Pinpoint the cell where the given text exists, returning its (X, Y) midpoint coordinate. 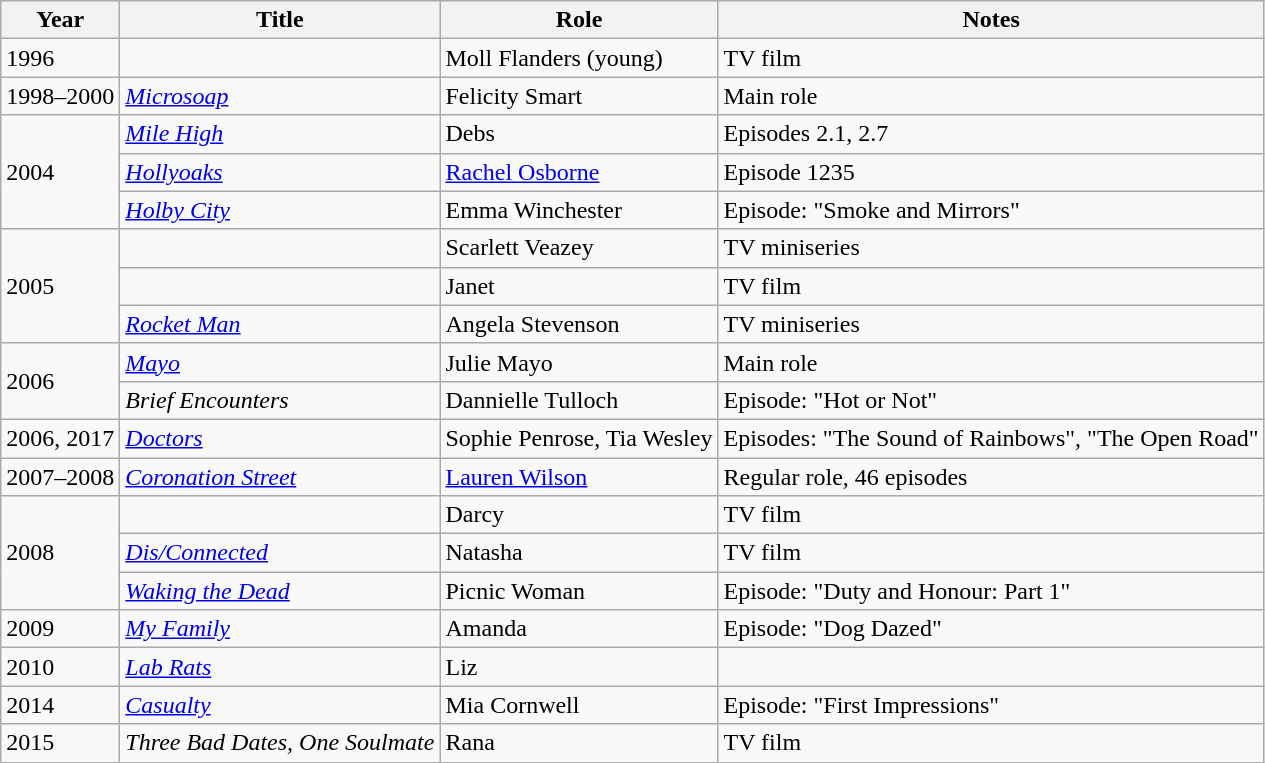
Amanda (579, 629)
Darcy (579, 515)
2005 (60, 286)
Janet (579, 286)
Three Bad Dates, One Soulmate (280, 743)
Rachel Osborne (579, 172)
Title (280, 20)
Casualty (280, 705)
Mile High (280, 134)
2009 (60, 629)
2014 (60, 705)
2008 (60, 553)
Liz (579, 667)
Lab Rats (280, 667)
Episode: "Hot or Not" (991, 400)
Lauren Wilson (579, 477)
Episode: "Duty and Honour: Part 1" (991, 591)
2015 (60, 743)
Angela Stevenson (579, 324)
Role (579, 20)
Doctors (280, 438)
2004 (60, 172)
1998–2000 (60, 96)
Brief Encounters (280, 400)
Mia Cornwell (579, 705)
2010 (60, 667)
My Family (280, 629)
Rocket Man (280, 324)
Scarlett Veazey (579, 248)
Hollyoaks (280, 172)
Mayo (280, 362)
Microsoap (280, 96)
Holby City (280, 210)
Coronation Street (280, 477)
Felicity Smart (579, 96)
Episode: "Smoke and Mirrors" (991, 210)
Episodes: "The Sound of Rainbows", "The Open Road" (991, 438)
Moll Flanders (young) (579, 58)
Episodes 2.1, 2.7 (991, 134)
Episode: "First Impressions" (991, 705)
1996 (60, 58)
2006, 2017 (60, 438)
Episode 1235 (991, 172)
Episode: "Dog Dazed" (991, 629)
Julie Mayo (579, 362)
Debs (579, 134)
Sophie Penrose, Tia Wesley (579, 438)
Dannielle Tulloch (579, 400)
Waking the Dead (280, 591)
Year (60, 20)
Notes (991, 20)
Emma Winchester (579, 210)
Dis/Connected (280, 553)
2007–2008 (60, 477)
2006 (60, 381)
Natasha (579, 553)
Regular role, 46 episodes (991, 477)
Rana (579, 743)
Picnic Woman (579, 591)
